Extract the (X, Y) coordinate from the center of the cell holding the provided text.  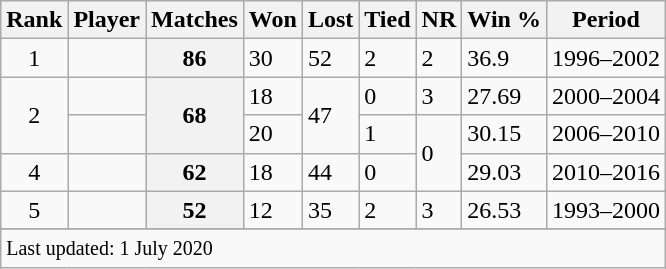
68 (195, 115)
12 (272, 210)
30.15 (504, 134)
NR (439, 20)
1996–2002 (606, 58)
Rank (34, 20)
Player (107, 20)
Period (606, 20)
86 (195, 58)
27.69 (504, 96)
5 (34, 210)
20 (272, 134)
Win % (504, 20)
2006–2010 (606, 134)
Last updated: 1 July 2020 (334, 248)
36.9 (504, 58)
26.53 (504, 210)
62 (195, 172)
35 (330, 210)
29.03 (504, 172)
1993–2000 (606, 210)
2000–2004 (606, 96)
30 (272, 58)
Won (272, 20)
Tied (388, 20)
Lost (330, 20)
4 (34, 172)
Matches (195, 20)
47 (330, 115)
44 (330, 172)
2010–2016 (606, 172)
